For the text-containing cell, return its midpoint in (x, y) coordinate format. 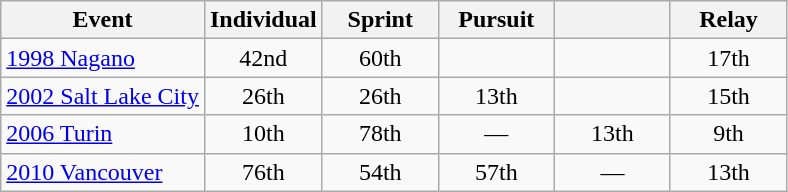
78th (380, 134)
Relay (728, 20)
57th (496, 172)
Sprint (380, 20)
76th (263, 172)
1998 Nagano (103, 58)
54th (380, 172)
42nd (263, 58)
15th (728, 96)
2002 Salt Lake City (103, 96)
Event (103, 20)
60th (380, 58)
9th (728, 134)
Individual (263, 20)
10th (263, 134)
Pursuit (496, 20)
17th (728, 58)
2006 Turin (103, 134)
2010 Vancouver (103, 172)
